Extract the (X, Y) coordinate from the center of the cell holding the provided text.  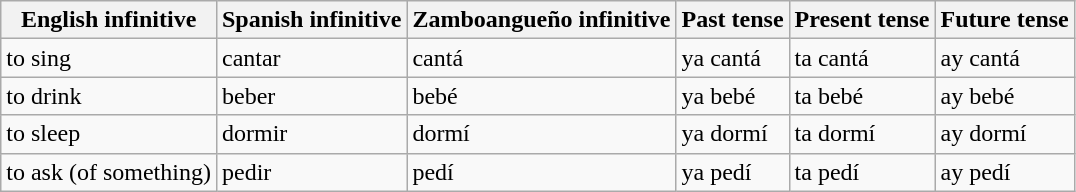
ay pedí (1004, 172)
cantar (311, 58)
pedir (311, 172)
ay cantá (1004, 58)
to sing (109, 58)
ta pedí (862, 172)
Present tense (862, 20)
ay bebé (1004, 96)
ta cantá (862, 58)
ay dormí (1004, 134)
bebé (542, 96)
Spanish infinitive (311, 20)
dormí (542, 134)
Past tense (732, 20)
to ask (of something) (109, 172)
ta bebé (862, 96)
to sleep (109, 134)
English infinitive (109, 20)
ya pedí (732, 172)
ya cantá (732, 58)
Zamboangueño infinitive (542, 20)
ya bebé (732, 96)
Future tense (1004, 20)
to drink (109, 96)
dormir (311, 134)
pedí (542, 172)
ya dormí (732, 134)
beber (311, 96)
ta dormí (862, 134)
cantá (542, 58)
